Return the [x, y] coordinate for the center point of the cell that contains the specified text.  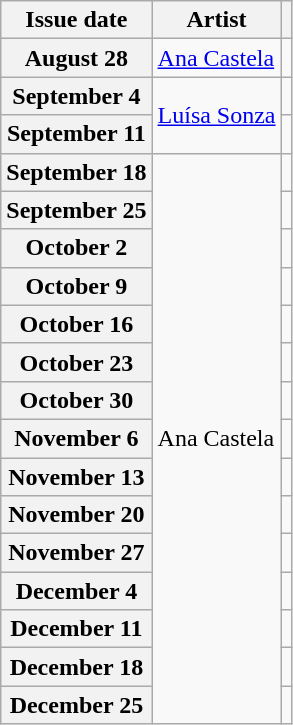
September 25 [76, 210]
November 13 [76, 477]
October 30 [76, 400]
Luísa Sonza [216, 115]
December 4 [76, 591]
August 28 [76, 58]
December 18 [76, 667]
September 11 [76, 134]
December 11 [76, 629]
October 2 [76, 248]
Issue date [76, 20]
October 23 [76, 362]
Artist [216, 20]
December 25 [76, 705]
November 27 [76, 553]
November 20 [76, 515]
September 18 [76, 172]
October 16 [76, 324]
October 9 [76, 286]
November 6 [76, 438]
September 4 [76, 96]
